Locate the cell with the specified text and output its [X, Y] center coordinate. 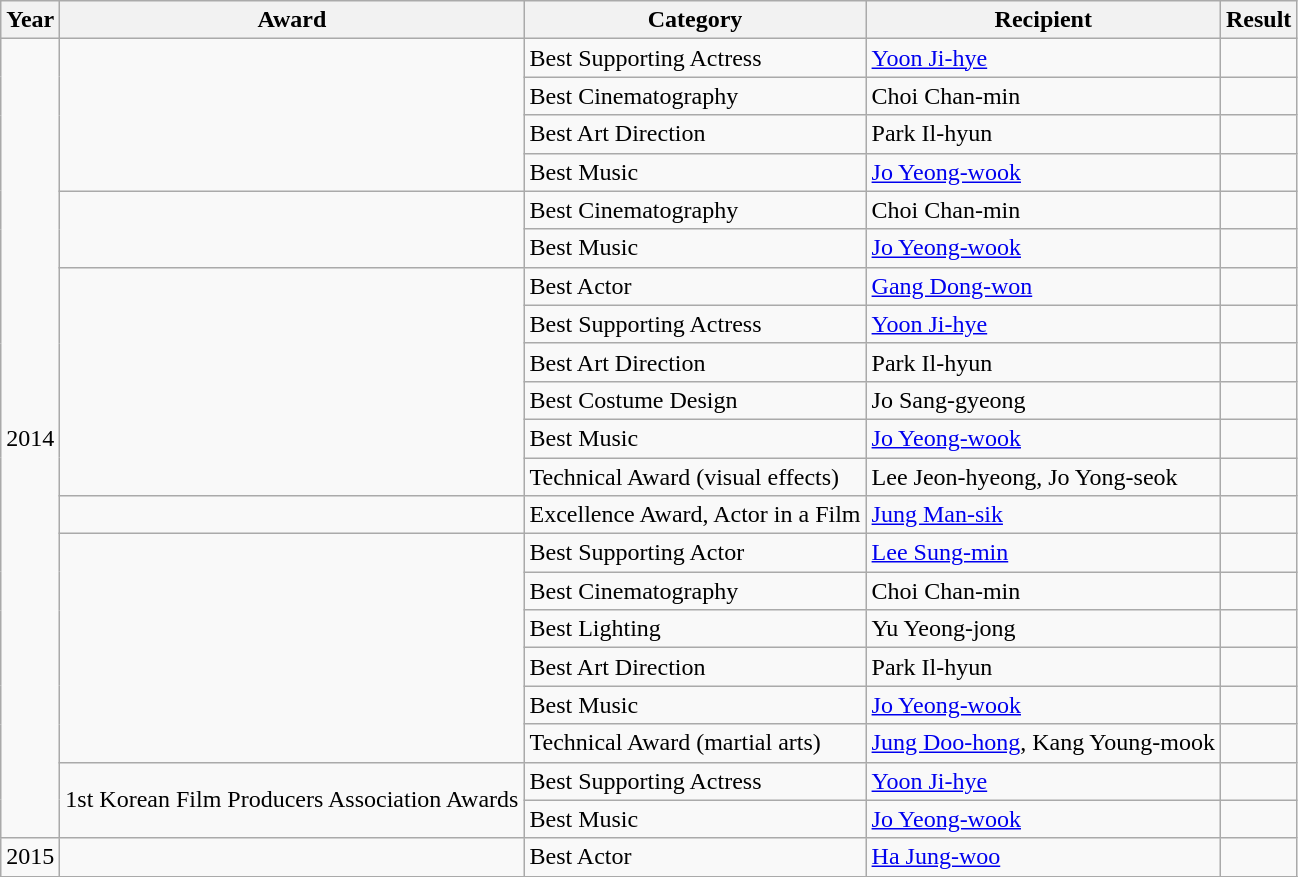
Category [695, 20]
Technical Award (visual effects) [695, 477]
Ha Jung-woo [1043, 857]
Jo Sang-gyeong [1043, 400]
Best Costume Design [695, 400]
Best Supporting Actor [695, 553]
Excellence Award, Actor in a Film [695, 515]
Recipient [1043, 20]
Lee Sung-min [1043, 553]
Jung Doo-hong, Kang Young-mook [1043, 743]
Year [30, 20]
Technical Award (martial arts) [695, 743]
2014 [30, 438]
Gang Dong-won [1043, 286]
Lee Jeon-hyeong, Jo Yong-seok [1043, 477]
Jung Man-sik [1043, 515]
Result [1258, 20]
Yu Yeong-jong [1043, 629]
1st Korean Film Producers Association Awards [292, 800]
Award [292, 20]
2015 [30, 857]
Best Lighting [695, 629]
